Determine the (x, y) coordinate at the center of the cell enclosing the given text.  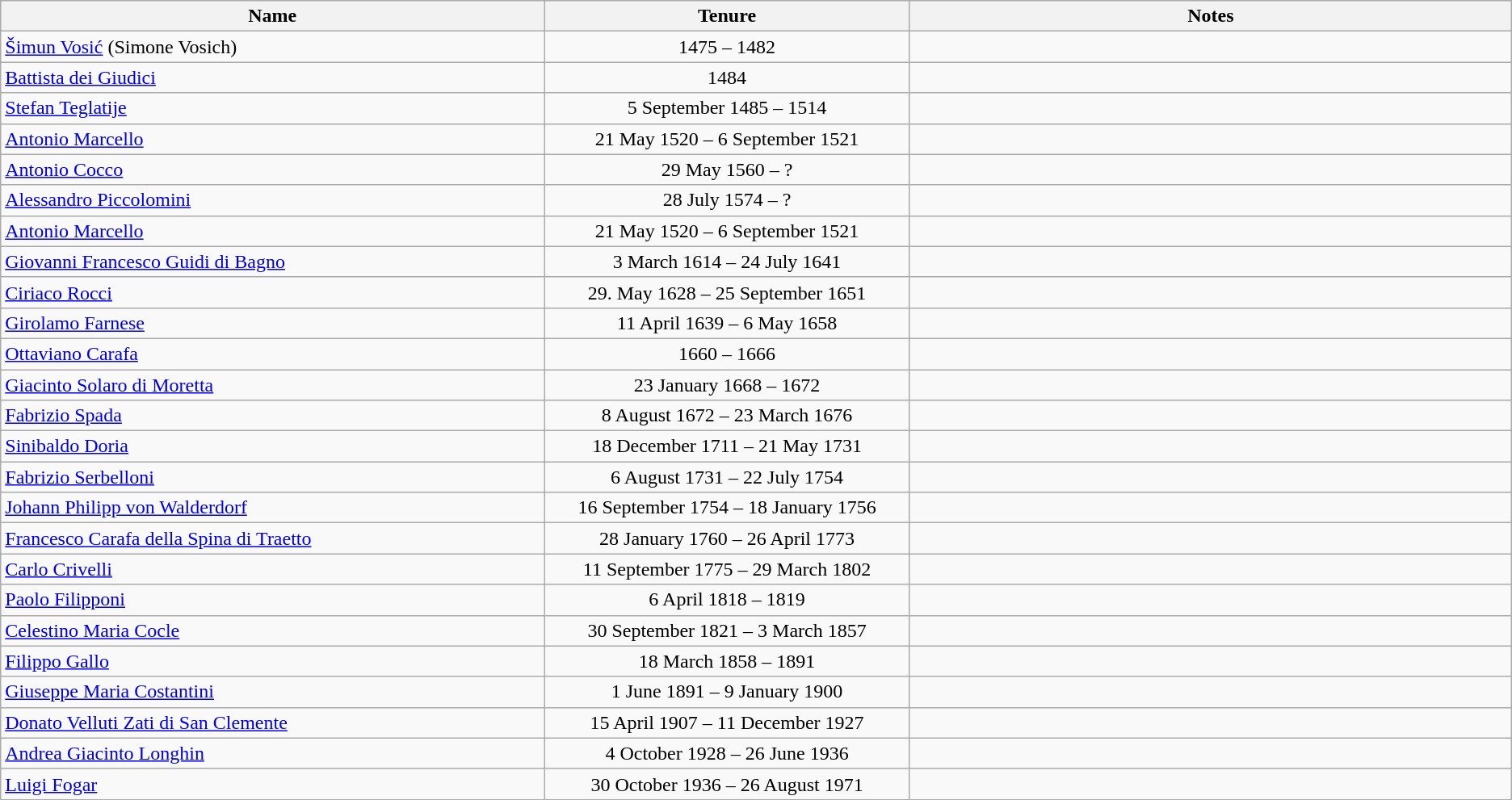
Ciriaco Rocci (273, 292)
11 September 1775 – 29 March 1802 (727, 569)
Paolo Filipponi (273, 600)
28 July 1574 – ? (727, 200)
Giacinto Solaro di Moretta (273, 385)
Battista dei Giudici (273, 77)
Notes (1210, 16)
Giovanni Francesco Guidi di Bagno (273, 262)
1 June 1891 – 9 January 1900 (727, 692)
Tenure (727, 16)
28 January 1760 – 26 April 1773 (727, 538)
Johann Philipp von Walderdorf (273, 508)
30 October 1936 – 26 August 1971 (727, 784)
1484 (727, 77)
6 August 1731 – 22 July 1754 (727, 477)
Carlo Crivelli (273, 569)
29 May 1560 – ? (727, 170)
Šimun Vosić (Simone Vosich) (273, 47)
Donato Velluti Zati di San Clemente (273, 723)
4 October 1928 – 26 June 1936 (727, 753)
Name (273, 16)
Alessandro Piccolomini (273, 200)
8 August 1672 – 23 March 1676 (727, 416)
1660 – 1666 (727, 354)
Girolamo Farnese (273, 323)
16 September 1754 – 18 January 1756 (727, 508)
Andrea Giacinto Longhin (273, 753)
1475 – 1482 (727, 47)
Antonio Cocco (273, 170)
Luigi Fogar (273, 784)
Ottaviano Carafa (273, 354)
18 December 1711 – 21 May 1731 (727, 446)
Fabrizio Serbelloni (273, 477)
Fabrizio Spada (273, 416)
6 April 1818 – 1819 (727, 600)
Sinibaldo Doria (273, 446)
Celestino Maria Cocle (273, 630)
Giuseppe Maria Costantini (273, 692)
Francesco Carafa della Spina di Traetto (273, 538)
5 September 1485 – 1514 (727, 108)
Stefan Teglatije (273, 108)
18 March 1858 – 1891 (727, 661)
30 September 1821 – 3 March 1857 (727, 630)
3 March 1614 – 24 July 1641 (727, 262)
15 April 1907 – 11 December 1927 (727, 723)
23 January 1668 – 1672 (727, 385)
Filippo Gallo (273, 661)
29. May 1628 – 25 September 1651 (727, 292)
11 April 1639 – 6 May 1658 (727, 323)
